Return the [x, y] coordinate for the center point of the cell that contains the specified text.  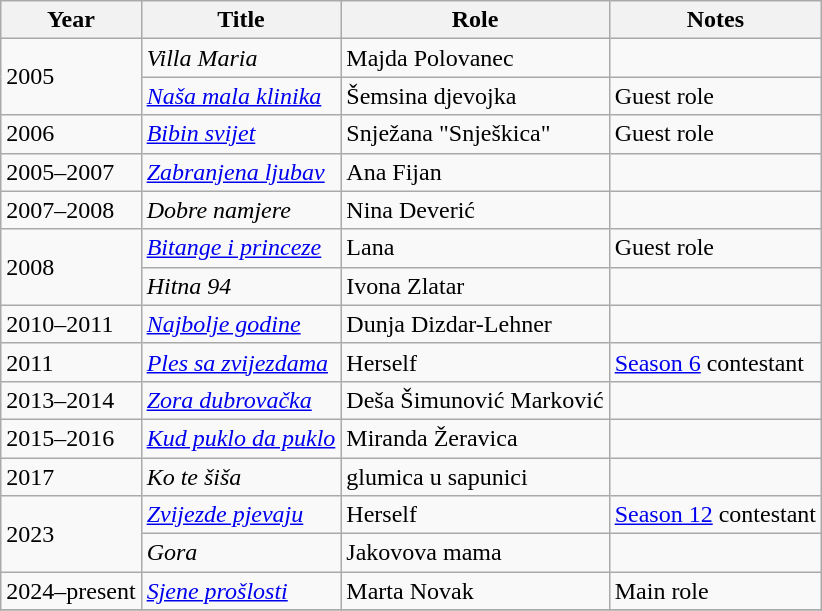
Miranda Žeravica [475, 438]
2013–2014 [71, 400]
2011 [71, 362]
glumica u sapunici [475, 477]
Dobre namjere [241, 210]
Villa Maria [241, 58]
2024–present [71, 591]
Zora dubrovačka [241, 400]
Zvijezde pjevaju [241, 515]
Title [241, 20]
2007–2008 [71, 210]
Kud puklo da puklo [241, 438]
Šemsina djevojka [475, 96]
2005 [71, 77]
2006 [71, 134]
Jakovova mama [475, 553]
2015–2016 [71, 438]
Dunja Dizdar-Lehner [475, 324]
Naša mala klinika [241, 96]
Sjene prošlosti [241, 591]
Snježana "Snješkica" [475, 134]
Year [71, 20]
Deša Šimunović Marković [475, 400]
Ko te šiša [241, 477]
Bibin svijet [241, 134]
Ana Fijan [475, 172]
2023 [71, 534]
Role [475, 20]
Marta Novak [475, 591]
Bitange i princeze [241, 248]
Hitna 94 [241, 286]
Zabranjena ljubav [241, 172]
2005–2007 [71, 172]
Season 6 contestant [715, 362]
Majda Polovanec [475, 58]
Notes [715, 20]
Lana [475, 248]
Najbolje godine [241, 324]
Gora [241, 553]
2010–2011 [71, 324]
Ivona Zlatar [475, 286]
Season 12 contestant [715, 515]
Main role [715, 591]
2017 [71, 477]
Ples sa zvijezdama [241, 362]
Nina Deverić [475, 210]
2008 [71, 267]
